Find where the given text appears and provide that cell's center as [X, Y] coordinate. 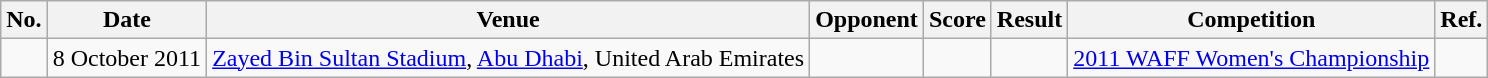
Zayed Bin Sultan Stadium, Abu Dhabi, United Arab Emirates [508, 58]
Competition [1252, 20]
8 October 2011 [126, 58]
Opponent [867, 20]
No. [24, 20]
Ref. [1462, 20]
2011 WAFF Women's Championship [1252, 58]
Score [957, 20]
Result [1029, 20]
Date [126, 20]
Venue [508, 20]
